Pinpoint the cell where the given text exists, returning its [x, y] midpoint coordinate. 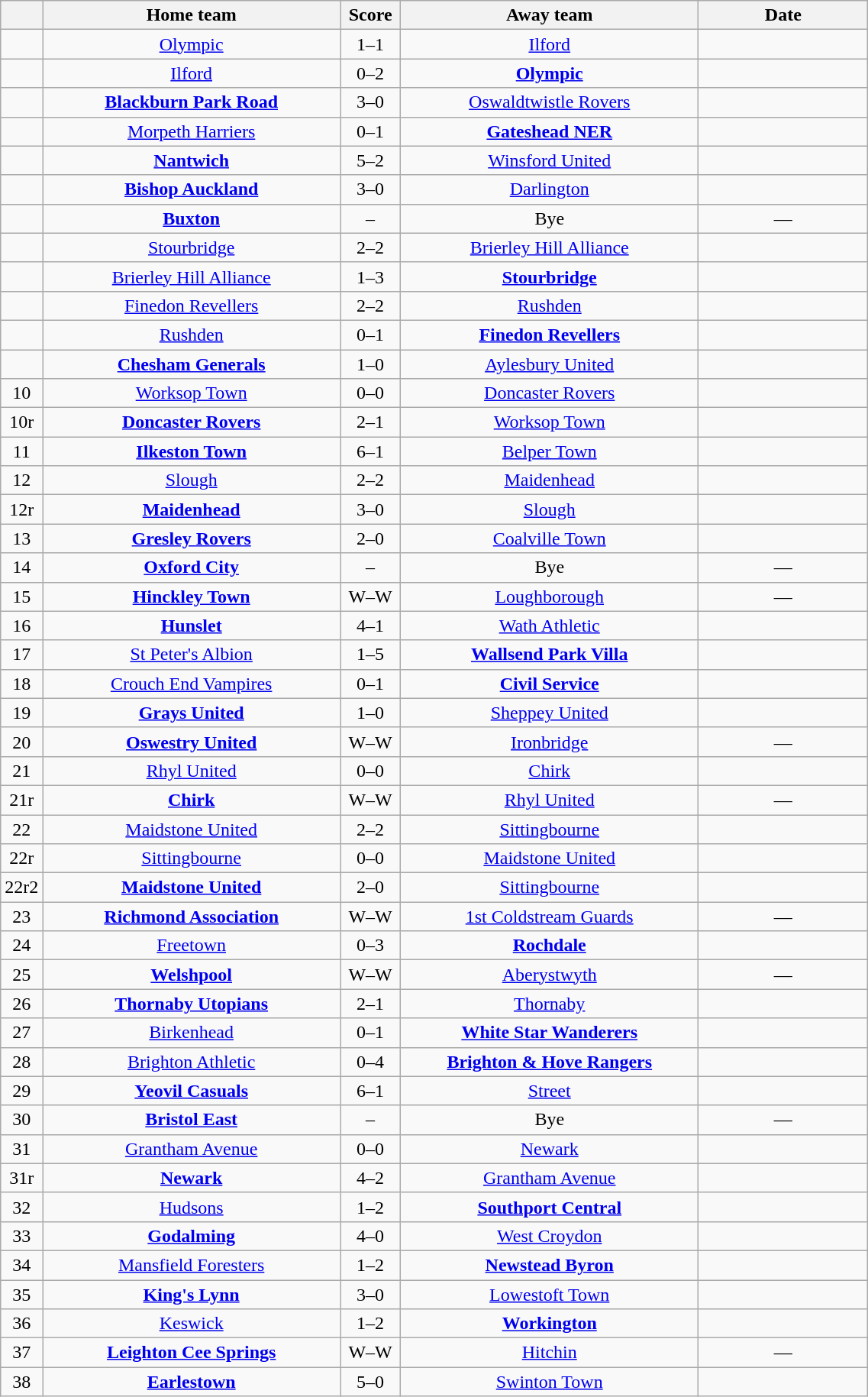
34 [21, 1265]
Gresley Rovers [192, 538]
Street [550, 1091]
Godalming [192, 1236]
18 [21, 684]
28 [21, 1062]
35 [21, 1295]
Wath Athletic [550, 626]
Workington [550, 1324]
Wallsend Park Villa [550, 655]
20 [21, 742]
Sheppey United [550, 713]
5–2 [371, 160]
Leighton Cee Springs [192, 1353]
Grays United [192, 713]
21 [21, 771]
12r [21, 509]
Date [783, 15]
0–4 [371, 1062]
4–1 [371, 626]
Rochdale [550, 946]
Belper Town [550, 451]
12 [21, 480]
16 [21, 626]
Bishop Auckland [192, 189]
30 [21, 1120]
Score [371, 15]
25 [21, 975]
Home team [192, 15]
Aylesbury United [550, 364]
11 [21, 451]
19 [21, 713]
5–0 [371, 1382]
17 [21, 655]
26 [21, 1004]
Thornaby Utopians [192, 1004]
Mansfield Foresters [192, 1265]
10 [21, 393]
Nantwich [192, 160]
Loughborough [550, 597]
Aberystwyth [550, 975]
22r [21, 859]
Away team [550, 15]
Welshpool [192, 975]
1–5 [371, 655]
Hudsons [192, 1207]
Oxford City [192, 568]
21r [21, 800]
Ironbridge [550, 742]
Lowestoft Town [550, 1295]
33 [21, 1236]
24 [21, 946]
15 [21, 597]
Morpeth Harriers [192, 131]
37 [21, 1353]
King's Lynn [192, 1295]
31 [21, 1149]
29 [21, 1091]
23 [21, 917]
Buxton [192, 218]
32 [21, 1207]
St Peter's Albion [192, 655]
Thornaby [550, 1004]
0–3 [371, 946]
36 [21, 1324]
Coalville Town [550, 538]
Winsford United [550, 160]
14 [21, 568]
Yeovil Casuals [192, 1091]
Crouch End Vampires [192, 684]
Gateshead NER [550, 131]
38 [21, 1382]
Hinckley Town [192, 597]
Swinton Town [550, 1382]
Keswick [192, 1324]
Freetown [192, 946]
13 [21, 538]
Darlington [550, 189]
Southport Central [550, 1207]
Earlestown [192, 1382]
West Croydon [550, 1236]
Oswestry United [192, 742]
Hitchin [550, 1353]
Chesham Generals [192, 364]
4–2 [371, 1178]
Brighton & Hove Rangers [550, 1062]
4–0 [371, 1236]
Brighton Athletic [192, 1062]
Civil Service [550, 684]
31r [21, 1178]
Bristol East [192, 1120]
10r [21, 422]
Hunslet [192, 626]
1st Coldstream Guards [550, 917]
0–2 [371, 73]
22 [21, 829]
Birkenhead [192, 1033]
Newstead Byron [550, 1265]
Ilkeston Town [192, 451]
Blackburn Park Road [192, 102]
22r2 [21, 888]
27 [21, 1033]
Richmond Association [192, 917]
Oswaldtwistle Rovers [550, 102]
1–3 [371, 276]
White Star Wanderers [550, 1033]
1–1 [371, 44]
